Capture the cell that displays the provided text and extract its (x, y) central coordinate. 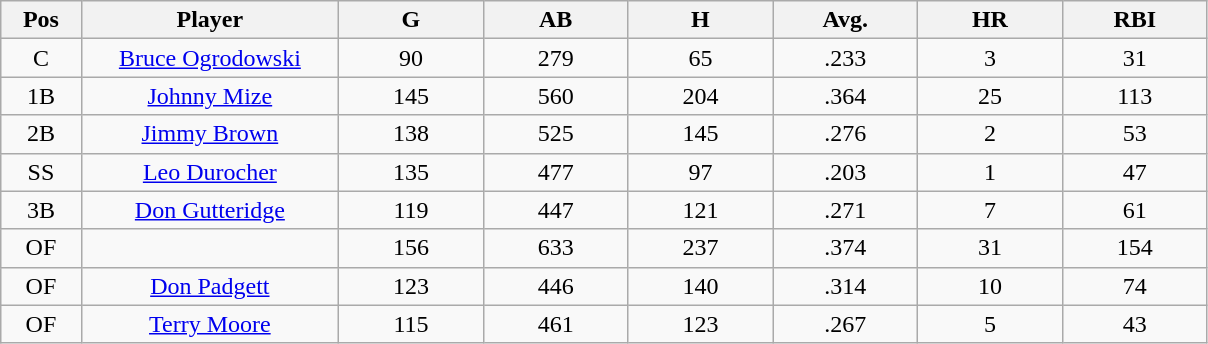
138 (412, 134)
H (700, 20)
3 (990, 58)
633 (556, 248)
113 (1134, 96)
Pos (41, 20)
7 (990, 210)
AB (556, 20)
.233 (846, 58)
.364 (846, 96)
.203 (846, 172)
446 (556, 286)
10 (990, 286)
53 (1134, 134)
74 (1134, 286)
Avg. (846, 20)
156 (412, 248)
154 (1134, 248)
1 (990, 172)
RBI (1134, 20)
2 (990, 134)
.276 (846, 134)
Johnny Mize (210, 96)
Don Padgett (210, 286)
Bruce Ogrodowski (210, 58)
119 (412, 210)
.271 (846, 210)
25 (990, 96)
135 (412, 172)
525 (556, 134)
Jimmy Brown (210, 134)
Terry Moore (210, 324)
.374 (846, 248)
121 (700, 210)
115 (412, 324)
Player (210, 20)
.267 (846, 324)
560 (556, 96)
204 (700, 96)
237 (700, 248)
279 (556, 58)
1B (41, 96)
47 (1134, 172)
C (41, 58)
97 (700, 172)
3B (41, 210)
SS (41, 172)
477 (556, 172)
461 (556, 324)
Leo Durocher (210, 172)
140 (700, 286)
43 (1134, 324)
65 (700, 58)
.314 (846, 286)
2B (41, 134)
Don Gutteridge (210, 210)
HR (990, 20)
5 (990, 324)
447 (556, 210)
90 (412, 58)
G (412, 20)
61 (1134, 210)
